Return (x, y) of the center of cell containing provided text 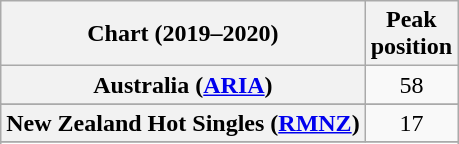
17 (411, 123)
Peakposition (411, 34)
Chart (2019–2020) (183, 34)
New Zealand Hot Singles (RMNZ) (183, 123)
Australia (ARIA) (183, 85)
58 (411, 85)
